Capture the cell that displays the provided text and extract its (X, Y) central coordinate. 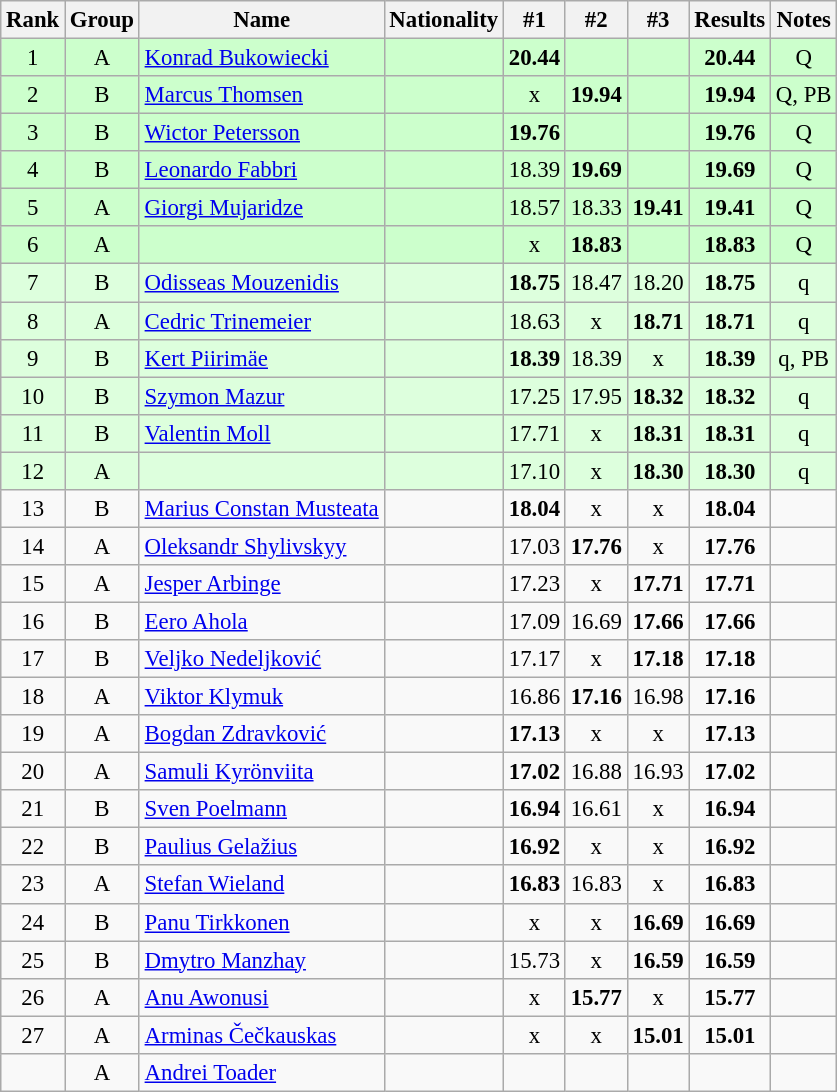
Andrei Toader (262, 1073)
Szymon Mazur (262, 396)
12 (33, 471)
25 (33, 960)
Veljko Nedeljković (262, 659)
q, PB (804, 358)
27 (33, 1035)
10 (33, 396)
Marcus Thomsen (262, 95)
Anu Awonusi (262, 997)
Wictor Petersson (262, 133)
Eero Ahola (262, 621)
Results (730, 20)
16.98 (658, 697)
18.33 (596, 208)
4 (33, 170)
18.47 (596, 283)
21 (33, 809)
8 (33, 321)
17.25 (534, 396)
16.93 (658, 772)
Notes (804, 20)
17 (33, 659)
19 (33, 734)
Viktor Klymuk (262, 697)
14 (33, 546)
Sven Poelmann (262, 809)
2 (33, 95)
16.88 (596, 772)
Group (102, 20)
18 (33, 697)
Bogdan Zdravković (262, 734)
16.61 (596, 809)
18.63 (534, 321)
Oleksandr Shylivskyy (262, 546)
Leonardo Fabbri (262, 170)
11 (33, 433)
6 (33, 245)
18.57 (534, 208)
#3 (658, 20)
16.86 (534, 697)
Rank (33, 20)
Kert Piirimäe (262, 358)
24 (33, 922)
Cedric Trinemeier (262, 321)
22 (33, 847)
7 (33, 283)
#1 (534, 20)
17.10 (534, 471)
5 (33, 208)
15.73 (534, 960)
Jesper Arbinge (262, 584)
13 (33, 509)
17.03 (534, 546)
Dmytro Manzhay (262, 960)
15 (33, 584)
17.95 (596, 396)
9 (33, 358)
Nationality (444, 20)
Giorgi Mujaridze (262, 208)
Marius Constan Musteata (262, 509)
20 (33, 772)
17.09 (534, 621)
Konrad Bukowiecki (262, 58)
17.17 (534, 659)
23 (33, 885)
Paulius Gelažius (262, 847)
18.20 (658, 283)
Valentin Moll (262, 433)
26 (33, 997)
Samuli Kyrönviita (262, 772)
Q, PB (804, 95)
17.23 (534, 584)
1 (33, 58)
Arminas Čečkauskas (262, 1035)
Stefan Wieland (262, 885)
Odisseas Mouzenidis (262, 283)
3 (33, 133)
16 (33, 621)
#2 (596, 20)
Name (262, 20)
Panu Tirkkonen (262, 922)
